Search for the cell housing the specified text and yield its (X, Y) center coordinate. 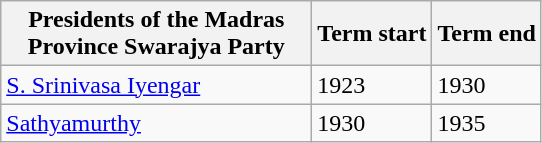
Presidents of the Madras Province Swarajya Party (156, 34)
Sathyamurthy (156, 123)
1935 (487, 123)
Term start (372, 34)
1923 (372, 85)
Term end (487, 34)
S. Srinivasa Iyengar (156, 85)
